Determine the [x, y] coordinate at the center of the cell enclosing the given text.  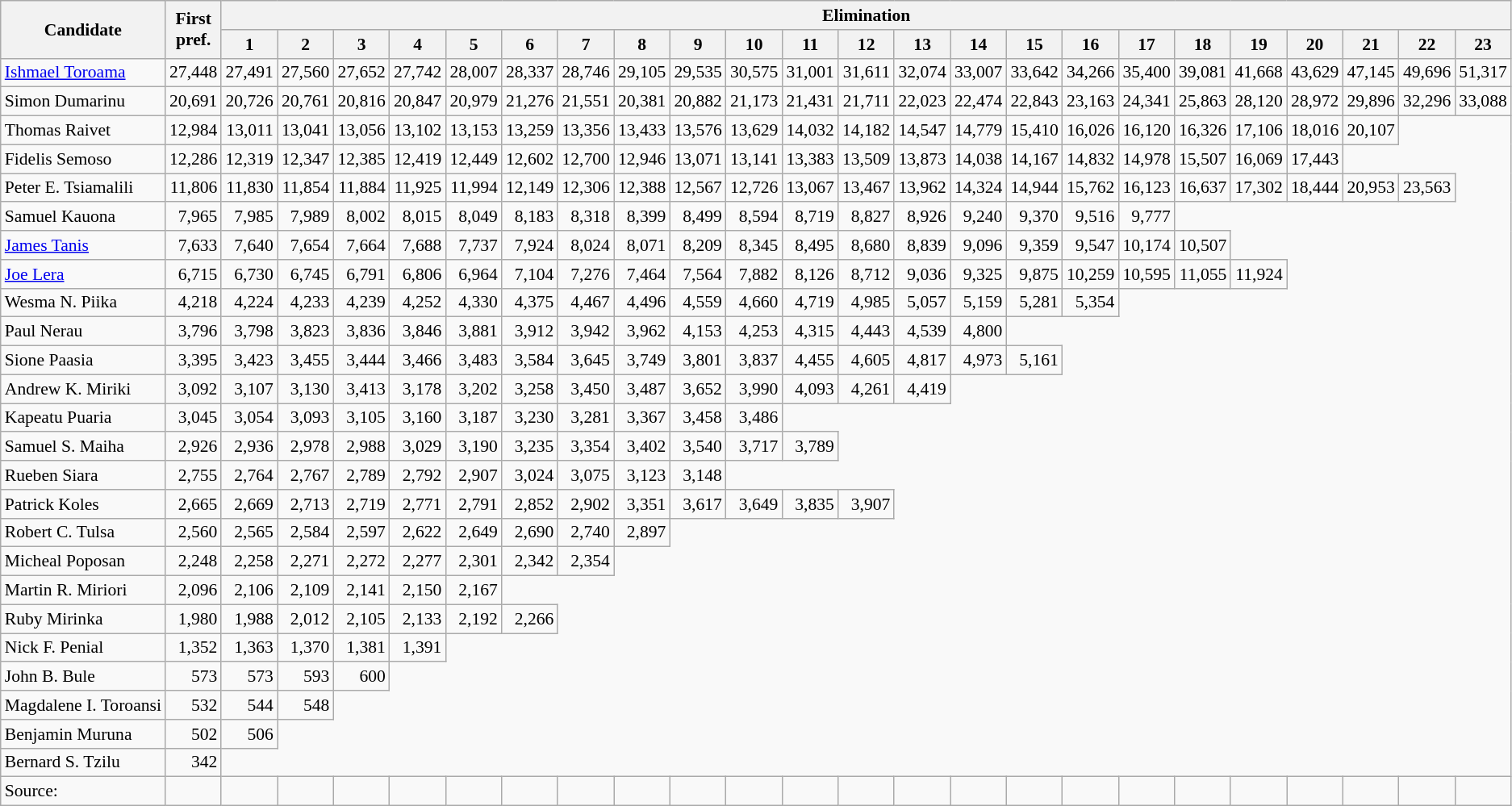
4,973 [978, 361]
4,261 [867, 389]
Sione Paasia [83, 361]
3,130 [305, 389]
20,847 [418, 102]
2,755 [194, 475]
3,584 [529, 361]
342 [194, 762]
1,381 [361, 648]
4,800 [978, 332]
6,745 [305, 274]
2,301 [473, 562]
3,789 [810, 447]
2,584 [305, 532]
3,235 [529, 447]
8,318 [586, 217]
Joe Lera [83, 274]
Robert C. Tulsa [83, 532]
16,326 [1202, 131]
Magdalene I. Toroansi [83, 705]
1,363 [249, 648]
548 [305, 705]
14,547 [921, 131]
2,767 [305, 475]
21,551 [586, 102]
7,564 [697, 274]
51,317 [1483, 73]
13,011 [249, 131]
14,167 [1034, 159]
3,187 [473, 418]
4,239 [361, 303]
20,816 [361, 102]
14 [978, 44]
17,106 [1259, 131]
12,567 [697, 188]
2,354 [586, 562]
7,654 [305, 245]
2,560 [194, 532]
20,381 [642, 102]
22 [1426, 44]
3,801 [697, 361]
7,737 [473, 245]
12,286 [194, 159]
2,277 [418, 562]
20,691 [194, 102]
12,306 [586, 188]
13,141 [754, 159]
8,499 [697, 217]
6,964 [473, 274]
43,629 [1315, 73]
2,926 [194, 447]
30,575 [754, 73]
11 [810, 44]
12,946 [642, 159]
Elimination [866, 15]
32,074 [921, 73]
10,507 [1202, 245]
3,202 [473, 389]
3,105 [361, 418]
12,388 [642, 188]
18,444 [1315, 188]
Simon Dumarinu [83, 102]
8,126 [810, 274]
3,092 [194, 389]
13,576 [697, 131]
21 [1370, 44]
8,719 [810, 217]
Nick F. Penial [83, 648]
12 [867, 44]
33,007 [978, 73]
2,342 [529, 562]
3,652 [697, 389]
13,041 [305, 131]
3 [361, 44]
1,988 [249, 619]
12,149 [529, 188]
11,055 [1202, 274]
Samuel Kauona [83, 217]
5,354 [1091, 303]
3,458 [697, 418]
3,123 [642, 475]
4,719 [810, 303]
6,806 [418, 274]
Samuel S. Maiha [83, 447]
3,367 [642, 418]
10 [754, 44]
Andrew K. Miriki [83, 389]
13,383 [810, 159]
2,907 [473, 475]
27,560 [305, 73]
7,640 [249, 245]
13,056 [361, 131]
14,038 [978, 159]
27,448 [194, 73]
2,565 [249, 532]
11,994 [473, 188]
23,563 [1426, 188]
2,192 [473, 619]
11,884 [361, 188]
8,002 [361, 217]
532 [194, 705]
13,071 [697, 159]
3,075 [586, 475]
14,978 [1146, 159]
5 [473, 44]
15,507 [1202, 159]
22,474 [978, 102]
8,071 [642, 245]
12,449 [473, 159]
6 [529, 44]
32,296 [1426, 102]
3,230 [529, 418]
13,629 [754, 131]
7,633 [194, 245]
2,852 [529, 504]
19 [1259, 44]
28,007 [473, 73]
11,806 [194, 188]
21,173 [754, 102]
1,391 [418, 648]
544 [249, 705]
Candidate [83, 29]
2,649 [473, 532]
2,789 [361, 475]
9,325 [978, 274]
9 [697, 44]
3,045 [194, 418]
7 [586, 44]
12,419 [418, 159]
4,093 [810, 389]
3,846 [418, 332]
1,370 [305, 648]
9,547 [1091, 245]
8,015 [418, 217]
16,123 [1146, 188]
3,107 [249, 389]
20,953 [1370, 188]
4,419 [921, 389]
24,341 [1146, 102]
4,455 [810, 361]
13,467 [867, 188]
8,827 [867, 217]
18 [1202, 44]
3,749 [642, 361]
13,873 [921, 159]
2,665 [194, 504]
3,351 [642, 504]
13,102 [418, 131]
12,700 [586, 159]
2,719 [361, 504]
2,622 [418, 532]
15,410 [1034, 131]
3,190 [473, 447]
16,120 [1146, 131]
2,690 [529, 532]
1 [249, 44]
7,664 [361, 245]
593 [305, 677]
11,925 [418, 188]
13,067 [810, 188]
3,024 [529, 475]
2,248 [194, 562]
3,029 [418, 447]
12,602 [529, 159]
4,496 [642, 303]
28,337 [529, 73]
12,984 [194, 131]
Paul Nerau [83, 332]
Martin R. Miriori [83, 591]
8,495 [810, 245]
27,652 [361, 73]
Bernard S. Tzilu [83, 762]
14,779 [978, 131]
22,023 [921, 102]
3,444 [361, 361]
2,597 [361, 532]
6,715 [194, 274]
Ishmael Toroama [83, 73]
14,182 [867, 131]
Micheal Poposan [83, 562]
4,559 [697, 303]
3,466 [418, 361]
3,912 [529, 332]
13,356 [586, 131]
2,902 [586, 504]
10,259 [1091, 274]
20,726 [249, 102]
9,359 [1034, 245]
20,107 [1370, 131]
2,258 [249, 562]
13 [921, 44]
3,962 [642, 332]
47,145 [1370, 73]
2,271 [305, 562]
3,837 [754, 361]
3,395 [194, 361]
3,423 [249, 361]
21,276 [529, 102]
14,032 [810, 131]
5,161 [1034, 361]
Ruby Mirinka [83, 619]
3,486 [754, 418]
14,324 [978, 188]
3,354 [586, 447]
13,509 [867, 159]
3,649 [754, 504]
2,167 [473, 591]
2,012 [305, 619]
3,281 [586, 418]
James Tanis [83, 245]
7,985 [249, 217]
29,535 [697, 73]
8,680 [867, 245]
8,594 [754, 217]
Rueben Siara [83, 475]
10,174 [1146, 245]
31,001 [810, 73]
4,252 [418, 303]
3,160 [418, 418]
8 [642, 44]
3,907 [867, 504]
5,281 [1034, 303]
2,109 [305, 591]
3,413 [361, 389]
7,464 [642, 274]
8,209 [697, 245]
2,791 [473, 504]
4,605 [867, 361]
502 [194, 734]
3,483 [473, 361]
3,178 [418, 389]
41,668 [1259, 73]
9,240 [978, 217]
8,712 [867, 274]
17,443 [1315, 159]
3,717 [754, 447]
25,863 [1202, 102]
7,882 [754, 274]
Peter E. Tsiamalili [83, 188]
31,611 [867, 73]
15,762 [1091, 188]
13,259 [529, 131]
1,352 [194, 648]
3,823 [305, 332]
16 [1091, 44]
3,881 [473, 332]
3,990 [754, 389]
16,026 [1091, 131]
3,450 [586, 389]
9,370 [1034, 217]
2,150 [418, 591]
34,266 [1091, 73]
7,924 [529, 245]
14,832 [1091, 159]
4,153 [697, 332]
21,711 [867, 102]
13,433 [642, 131]
4,467 [586, 303]
8,183 [529, 217]
13,962 [921, 188]
27,742 [418, 73]
11,854 [305, 188]
8,049 [473, 217]
8,345 [754, 245]
3,093 [305, 418]
20,882 [697, 102]
John B. Bule [83, 677]
20,979 [473, 102]
2,740 [586, 532]
49,696 [1426, 73]
2 [305, 44]
2,988 [361, 447]
2,096 [194, 591]
28,120 [1259, 102]
4,218 [194, 303]
7,276 [586, 274]
20 [1315, 44]
22,843 [1034, 102]
3,798 [249, 332]
16,069 [1259, 159]
2,141 [361, 591]
12,385 [361, 159]
4 [418, 44]
Thomas Raivet [83, 131]
2,792 [418, 475]
18,016 [1315, 131]
3,487 [642, 389]
6,791 [361, 274]
600 [361, 677]
3,645 [586, 361]
4,985 [867, 303]
10,595 [1146, 274]
1,980 [194, 619]
5,057 [921, 303]
23,163 [1091, 102]
29,896 [1370, 102]
20,761 [305, 102]
4,330 [473, 303]
3,148 [697, 475]
7,989 [305, 217]
Source: [83, 791]
27,491 [249, 73]
506 [249, 734]
4,817 [921, 361]
3,054 [249, 418]
15 [1034, 44]
7,965 [194, 217]
4,233 [305, 303]
11,830 [249, 188]
6,730 [249, 274]
17 [1146, 44]
17,302 [1259, 188]
2,106 [249, 591]
4,315 [810, 332]
39,081 [1202, 73]
7,104 [529, 274]
Fidelis Semoso [83, 159]
9,875 [1034, 274]
3,836 [361, 332]
9,036 [921, 274]
8,024 [586, 245]
16,637 [1202, 188]
3,402 [642, 447]
2,266 [529, 619]
3,835 [810, 504]
29,105 [642, 73]
21,431 [810, 102]
9,777 [1146, 217]
33,088 [1483, 102]
4,224 [249, 303]
Benjamin Muruna [83, 734]
2,936 [249, 447]
11,924 [1259, 274]
33,642 [1034, 73]
4,443 [867, 332]
2,978 [305, 447]
2,897 [642, 532]
13,153 [473, 131]
4,660 [754, 303]
14,944 [1034, 188]
12,347 [305, 159]
28,972 [1315, 102]
12,726 [754, 188]
3,455 [305, 361]
3,617 [697, 504]
3,796 [194, 332]
3,540 [697, 447]
Wesma N. Piika [83, 303]
9,096 [978, 245]
23 [1483, 44]
4,375 [529, 303]
35,400 [1146, 73]
2,771 [418, 504]
8,926 [921, 217]
2,764 [249, 475]
2,713 [305, 504]
8,839 [921, 245]
3,258 [529, 389]
12,319 [249, 159]
9,516 [1091, 217]
2,133 [418, 619]
3,942 [586, 332]
4,253 [754, 332]
2,272 [361, 562]
5,159 [978, 303]
7,688 [418, 245]
2,105 [361, 619]
Kapeatu Puaria [83, 418]
28,746 [586, 73]
Patrick Koles [83, 504]
4,539 [921, 332]
Firstpref. [194, 29]
8,399 [642, 217]
2,669 [249, 504]
